For the text-containing cell, return its midpoint in [x, y] coordinate format. 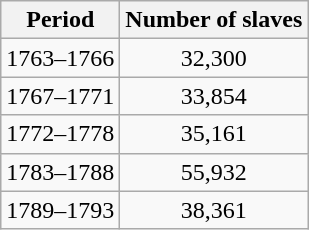
38,361 [214, 210]
55,932 [214, 172]
1789–1793 [60, 210]
1767–1771 [60, 96]
Number of slaves [214, 20]
Period [60, 20]
1783–1788 [60, 172]
33,854 [214, 96]
1763–1766 [60, 58]
1772–1778 [60, 134]
35,161 [214, 134]
32,300 [214, 58]
